Return [X, Y] of the center of cell containing provided text 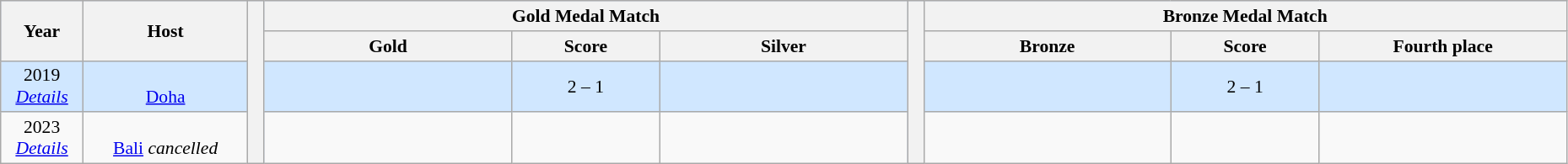
Gold Medal Match [585, 16]
Year [42, 30]
Gold [388, 46]
Fourth place [1442, 46]
Bronze Medal Match [1245, 16]
Silver [783, 46]
Host [165, 30]
2023 Details [42, 138]
Bronze [1048, 46]
Doha [165, 86]
Bali cancelled [165, 138]
2019 Details [42, 86]
